Extract the [X, Y] coordinate from the center of the cell holding the provided text.  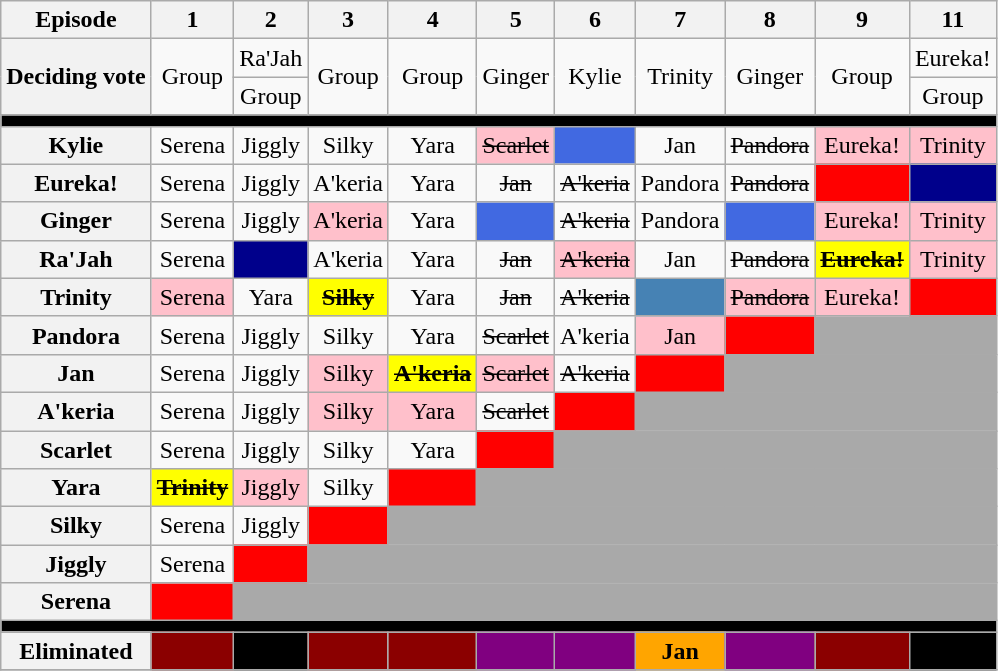
Episode [76, 20]
4 [432, 20]
Deciding vote [76, 77]
9 [862, 20]
3 [348, 20]
11 [952, 20]
2 [271, 20]
1 [192, 20]
7 [680, 20]
Eliminated [76, 651]
5 [516, 20]
6 [596, 20]
8 [770, 20]
